Extract the (X, Y) coordinate from the center of the cell holding the provided text.  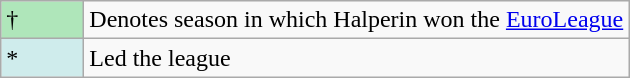
Led the league (356, 58)
* (42, 58)
† (42, 20)
Denotes season in which Halperin won the EuroLeague (356, 20)
